Locate the cell with the specified text and output its (X, Y) center coordinate. 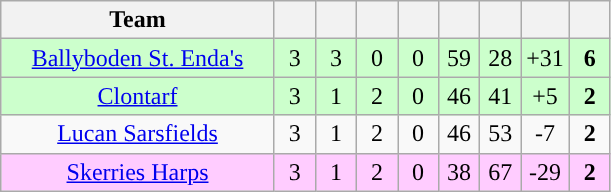
67 (500, 172)
-29 (546, 172)
53 (500, 134)
Team (138, 20)
Lucan Sarsfields (138, 134)
59 (460, 58)
Clontarf (138, 96)
+31 (546, 58)
-7 (546, 134)
28 (500, 58)
Skerries Harps (138, 172)
38 (460, 172)
6 (590, 58)
41 (500, 96)
+5 (546, 96)
Ballyboden St. Enda's (138, 58)
